Return [x, y] of the center of cell containing provided text 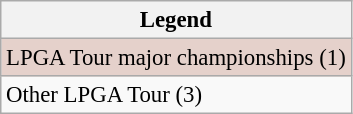
Legend [176, 20]
Other LPGA Tour (3) [176, 95]
LPGA Tour major championships (1) [176, 58]
